Return the (x, y) coordinate for the center point of the cell that contains the specified text.  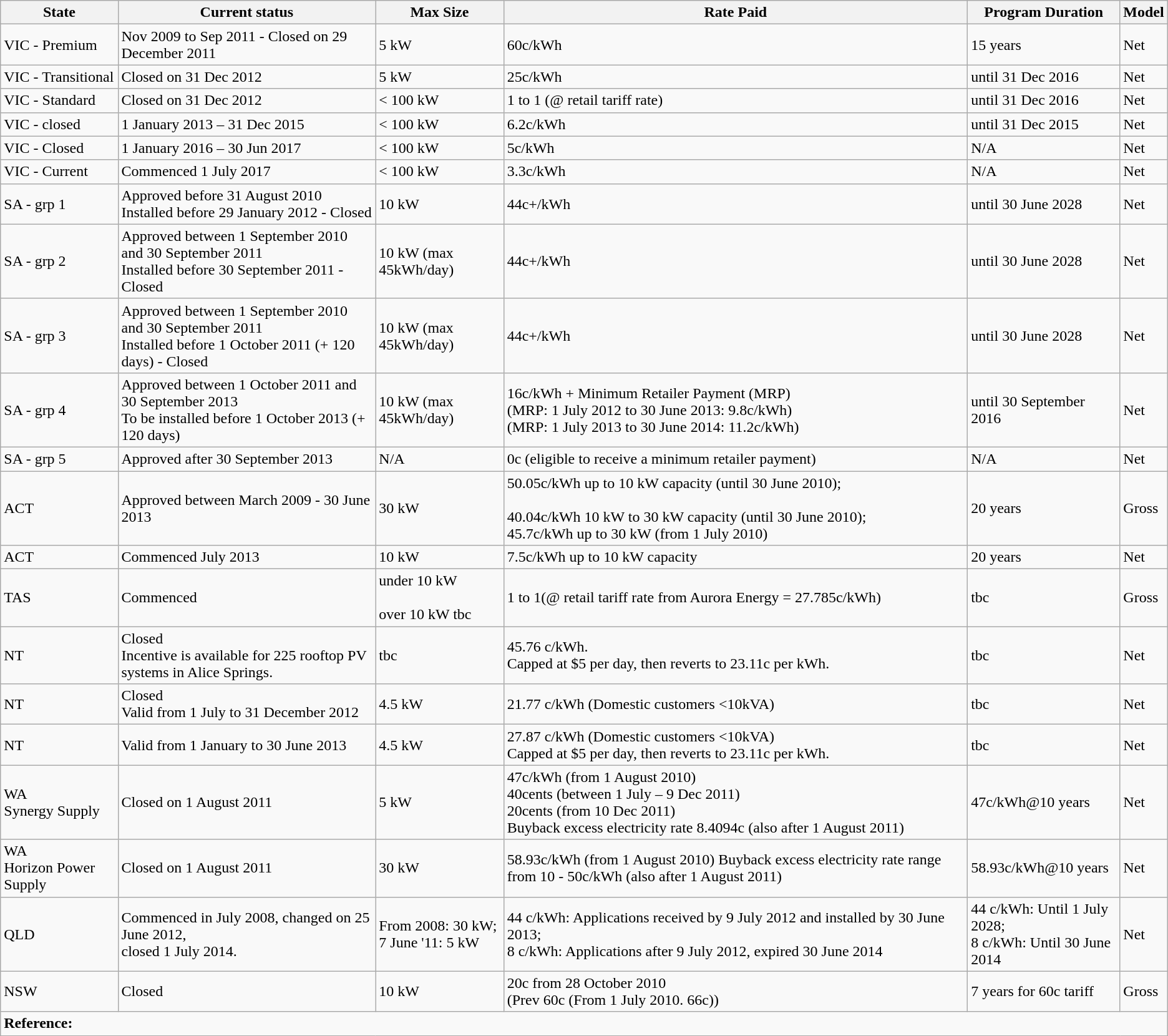
WAHorizon Power Supply (59, 868)
VIC - Current (59, 172)
Approved between 1 September 2010 and 30 September 2011Installed before 1 October 2011 (+ 120 days) - Closed (247, 336)
1 to 1 (@ retail tariff rate) (736, 100)
VIC - Transitional (59, 77)
Approved after 30 September 2013 (247, 459)
Approved between March 2009 - 30 June 2013 (247, 508)
under 10 kWover 10 kW tbc (439, 598)
3.3c/kWh (736, 172)
20c from 28 October 2010 (Prev 60c (From 1 July 2010. 66c)) (736, 991)
7.5c/kWh up to 10 kW capacity (736, 557)
VIC - Standard (59, 100)
Nov 2009 to Sep 2011 - Closed on 29 December 2011 (247, 45)
6.2c/kWh (736, 124)
ClosedValid from 1 July to 31 December 2012 (247, 704)
Valid from 1 January to 30 June 2013 (247, 745)
Rate Paid (736, 12)
Program Duration (1044, 12)
NSW (59, 991)
7 years for 60c tariff (1044, 991)
44 c/kWh: Applications received by 9 July 2012 and installed by 30 June 2013;8 c/kWh: Applications after 9 July 2012, expired 30 June 2014 (736, 934)
21.77 c/kWh (Domestic customers <10kVA) (736, 704)
SA - grp 5 (59, 459)
Approved between 1 September 2010 and 30 September 2011Installed before 30 September 2011 - Closed (247, 261)
SA - grp 2 (59, 261)
until 31 Dec 2015 (1044, 124)
Model (1144, 12)
SA - grp 4 (59, 409)
58.93c/kWh (from 1 August 2010) Buyback excess electricity rate range from 10 - 50c/kWh (also after 1 August 2011) (736, 868)
State (59, 12)
VIC - Premium (59, 45)
Commenced July 2013 (247, 557)
Approved between 1 October 2011 and 30 September 2013To be installed before 1 October 2013 (+ 120 days) (247, 409)
Commenced 1 July 2017 (247, 172)
VIC - Closed (59, 148)
until 30 September 2016 (1044, 409)
15 years (1044, 45)
SA - grp 3 (59, 336)
QLD (59, 934)
45.76 c/kWh.Capped at $5 per day, then reverts to 23.11c per kWh. (736, 655)
58.93c/kWh@10 years (1044, 868)
1 January 2016 – 30 Jun 2017 (247, 148)
27.87 c/kWh (Domestic customers <10kVA)Capped at $5 per day, then reverts to 23.11c per kWh. (736, 745)
5c/kWh (736, 148)
0c (eligible to receive a minimum retailer payment) (736, 459)
16c/kWh + Minimum Retailer Payment (MRP)(MRP: 1 July 2012 to 30 June 2013: 9.8c/kWh)(MRP: 1 July 2013 to 30 June 2014: 11.2c/kWh) (736, 409)
25c/kWh (736, 77)
Closed (247, 991)
47c/kWh@10 years (1044, 803)
WASynergy Supply (59, 803)
Current status (247, 12)
Commenced (247, 598)
1 to 1(@ retail tariff rate from Aurora Energy = 27.785c/kWh) (736, 598)
TAS (59, 598)
Reference: (584, 1024)
44 c/kWh: Until 1 July 2028; 8 c/kWh: Until 30 June 2014 (1044, 934)
ClosedIncentive is available for 225 rooftop PVsystems in Alice Springs. (247, 655)
Max Size (439, 12)
60c/kWh (736, 45)
SA - grp 1 (59, 203)
From 2008: 30 kW; 7 June '11: 5 kW (439, 934)
1 January 2013 – 31 Dec 2015 (247, 124)
Approved before 31 August 2010Installed before 29 January 2012 - Closed (247, 203)
VIC - closed (59, 124)
Commenced in July 2008, changed on 25 June 2012,closed 1 July 2014. (247, 934)
